For the text-containing cell, return its midpoint in [x, y] coordinate format. 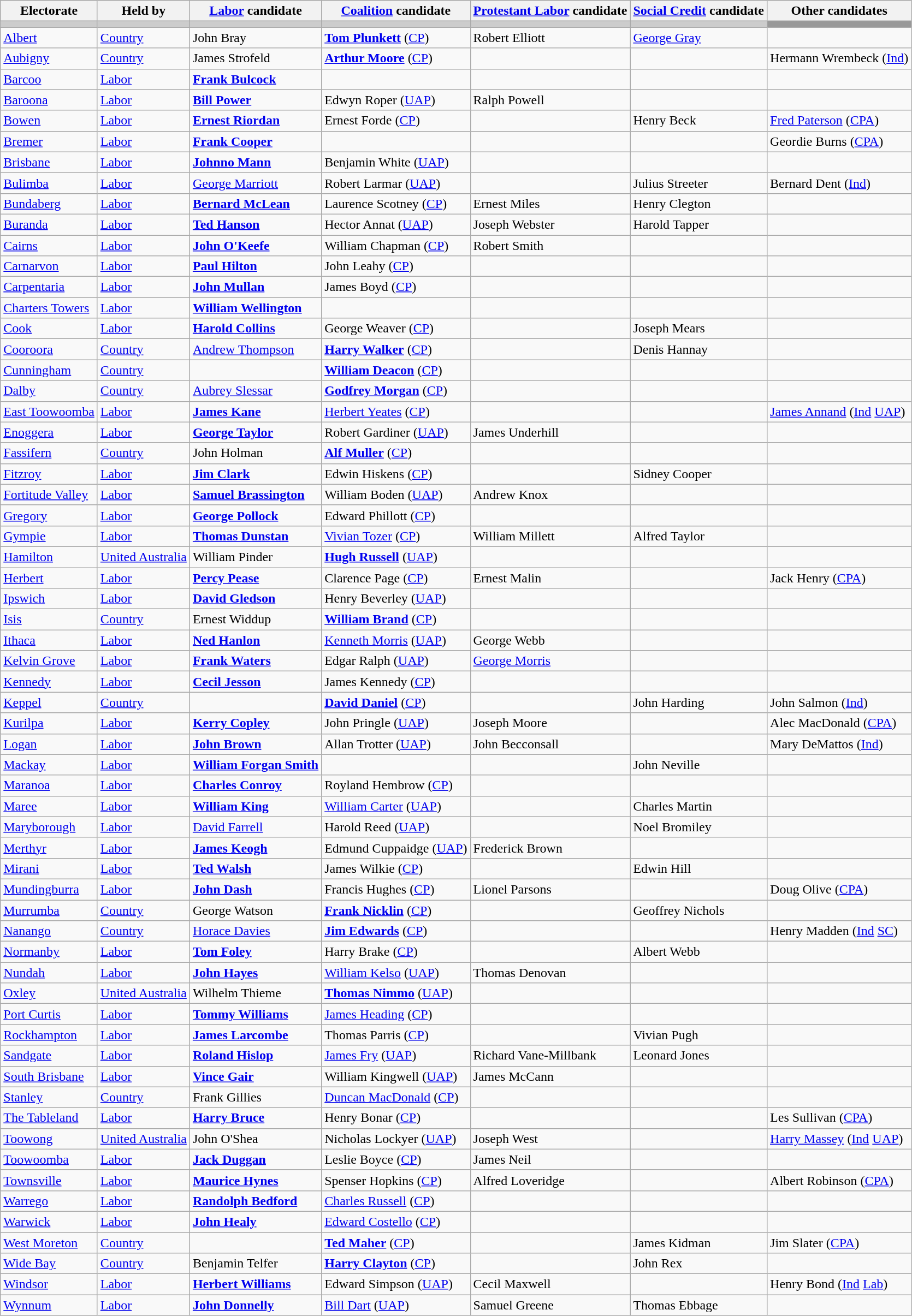
Godfrey Morgan (CP) [396, 391]
John O'Shea [256, 1139]
Bowen [49, 121]
Carnarvon [49, 266]
Fortitude Valley [49, 495]
John Harding [699, 702]
Bulimba [49, 183]
Andrew Knox [550, 495]
Protestant Labor candidate [550, 11]
Ernest Forde (CP) [396, 121]
Henry Bonar (CP) [396, 1118]
Harry Walker (CP) [396, 349]
John Leahy (CP) [396, 266]
John Salmon (Ind) [839, 702]
Clarence Page (CP) [396, 578]
Harold Reed (UAP) [396, 827]
Samuel Brassington [256, 495]
William Wellington [256, 308]
James Fry (UAP) [396, 1056]
Maryborough [49, 827]
Edwyn Roper (UAP) [396, 100]
Albert Webb [699, 952]
Frank Bulcock [256, 79]
William King [256, 806]
James Heading (CP) [396, 1014]
Samuel Greene [550, 1305]
Logan [49, 744]
Kurilpa [49, 723]
Jack Henry (CPA) [839, 578]
John Neville [699, 765]
James Boyd (CP) [396, 287]
Harry Massey (Ind UAP) [839, 1139]
Alfred Taylor [699, 536]
John Dash [256, 889]
William Brand (CP) [396, 620]
Jim Clark [256, 474]
Leonard Jones [699, 1056]
Hamilton [49, 557]
Coalition candidate [396, 11]
Kerry Copley [256, 723]
William Millett [550, 536]
Edward Costello (CP) [396, 1222]
Joseph Webster [550, 224]
John Bray [256, 38]
James Larcombe [256, 1035]
Warwick [49, 1222]
William Chapman (CP) [396, 245]
Frederick Brown [550, 848]
Tommy Williams [256, 1014]
Bill Dart (UAP) [396, 1305]
Bernard McLean [256, 204]
George Taylor [256, 432]
Percy Pease [256, 578]
Oxley [49, 993]
Brisbane [49, 162]
Nundah [49, 973]
Edward Phillott (CP) [396, 515]
William Deacon (CP) [396, 370]
Herbert Yeates (CP) [396, 412]
Duncan MacDonald (CP) [396, 1097]
Charles Russell (CP) [396, 1201]
Frank Nicklin (CP) [396, 910]
Fred Paterson (CPA) [839, 121]
Alfred Loveridge [550, 1180]
James Kane [256, 412]
The Tableland [49, 1118]
Charters Towers [49, 308]
Ted Hanson [256, 224]
Aubigny [49, 58]
John Mullan [256, 287]
Roland Hislop [256, 1056]
Lionel Parsons [550, 889]
Port Curtis [49, 1014]
Rockhampton [49, 1035]
Other candidates [839, 11]
Richard Vane-Millbank [550, 1056]
Townsville [49, 1180]
Fitzroy [49, 474]
Randolph Bedford [256, 1201]
Thomas Ebbage [699, 1305]
Ipswich [49, 599]
David Farrell [256, 827]
Noel Bromiley [699, 827]
Cecil Jesson [256, 682]
George Morris [550, 661]
James McCann [550, 1076]
Baroona [49, 100]
Edward Simpson (UAP) [396, 1284]
William Pinder [256, 557]
Francis Hughes (CP) [396, 889]
Murrumba [49, 910]
John Rex [699, 1264]
Sandgate [49, 1056]
Leslie Boyce (CP) [396, 1159]
Charles Conroy [256, 785]
Tom Plunkett (CP) [396, 38]
John Holman [256, 453]
Benjamin White (UAP) [396, 162]
James Strofeld [256, 58]
Cooroora [49, 349]
George Marriott [256, 183]
Joseph West [550, 1139]
Maurice Hynes [256, 1180]
Bernard Dent (Ind) [839, 183]
Windsor [49, 1284]
Wilhelm Thieme [256, 993]
Fassifern [49, 453]
Denis Hannay [699, 349]
Laurence Scotney (CP) [396, 204]
South Brisbane [49, 1076]
Benjamin Telfer [256, 1264]
Frank Waters [256, 661]
Ned Hanlon [256, 640]
William Carter (UAP) [396, 806]
Harold Collins [256, 329]
William Kelso (UAP) [396, 973]
Maree [49, 806]
Robert Elliott [550, 38]
Alf Muller (CP) [396, 453]
John Brown [256, 744]
Normanby [49, 952]
Mundingburra [49, 889]
West Moreton [49, 1243]
Frank Cooper [256, 141]
Ernest Widdup [256, 620]
Thomas Dunstan [256, 536]
Toowoomba [49, 1159]
Geoffrey Nichols [699, 910]
Vince Gair [256, 1076]
John Donnelly [256, 1305]
George Gray [699, 38]
James Annand (Ind UAP) [839, 412]
Horace Davies [256, 931]
Royland Hembrow (CP) [396, 785]
Henry Beck [699, 121]
Ernest Miles [550, 204]
William Kingwell (UAP) [396, 1076]
James Wilkie (CP) [396, 868]
Merthyr [49, 848]
Ted Maher (CP) [396, 1243]
Mackay [49, 765]
Julius Streeter [699, 183]
Herbert Williams [256, 1284]
Hector Annat (UAP) [396, 224]
Vivian Pugh [699, 1035]
Harry Brake (CP) [396, 952]
George Watson [256, 910]
Ithaca [49, 640]
James Neil [550, 1159]
Cunningham [49, 370]
James Keogh [256, 848]
Harry Clayton (CP) [396, 1264]
Carpentaria [49, 287]
Andrew Thompson [256, 349]
Tom Foley [256, 952]
Cairns [49, 245]
Harry Bruce [256, 1118]
John Pringle (UAP) [396, 723]
Henry Beverley (UAP) [396, 599]
Frank Gillies [256, 1097]
Albert [49, 38]
Held by [143, 11]
Jack Duggan [256, 1159]
Doug Olive (CPA) [839, 889]
Gympie [49, 536]
Vivian Tozer (CP) [396, 536]
Sidney Cooper [699, 474]
Geordie Burns (CPA) [839, 141]
Paul Hilton [256, 266]
Allan Trotter (UAP) [396, 744]
Joseph Mears [699, 329]
Spenser Hopkins (CP) [396, 1180]
Thomas Denovan [550, 973]
Robert Smith [550, 245]
Aubrey Slessar [256, 391]
Maranoa [49, 785]
Robert Larmar (UAP) [396, 183]
Enoggera [49, 432]
Kelvin Grove [49, 661]
Keppel [49, 702]
James Kennedy (CP) [396, 682]
Edwin Hiskens (CP) [396, 474]
Henry Bond (Ind Lab) [839, 1284]
Robert Gardiner (UAP) [396, 432]
Electorate [49, 11]
Jim Slater (CPA) [839, 1243]
John O'Keefe [256, 245]
Harold Tapper [699, 224]
Bill Power [256, 100]
Dalby [49, 391]
Charles Martin [699, 806]
Ernest Riordan [256, 121]
Nicholas Lockyer (UAP) [396, 1139]
Stanley [49, 1097]
Mirani [49, 868]
Wynnum [49, 1305]
Les Sullivan (CPA) [839, 1118]
Barcoo [49, 79]
Hermann Wrembeck (Ind) [839, 58]
Hugh Russell (UAP) [396, 557]
William Forgan Smith [256, 765]
Kennedy [49, 682]
Henry Madden (Ind SC) [839, 931]
Herbert [49, 578]
Nanango [49, 931]
David Gledson [256, 599]
Social Credit candidate [699, 11]
Bremer [49, 141]
Thomas Parris (CP) [396, 1035]
Ernest Malin [550, 578]
John Hayes [256, 973]
Jim Edwards (CP) [396, 931]
Wide Bay [49, 1264]
Ralph Powell [550, 100]
Buranda [49, 224]
Johnno Mann [256, 162]
Edgar Ralph (UAP) [396, 661]
James Kidman [699, 1243]
Edmund Cuppaidge (UAP) [396, 848]
Warrego [49, 1201]
Gregory [49, 515]
Thomas Nimmo (UAP) [396, 993]
Alec MacDonald (CPA) [839, 723]
David Daniel (CP) [396, 702]
James Underhill [550, 432]
John Becconsall [550, 744]
Mary DeMattos (Ind) [839, 744]
Cook [49, 329]
Henry Clegton [699, 204]
Arthur Moore (CP) [396, 58]
George Weaver (CP) [396, 329]
William Boden (UAP) [396, 495]
Albert Robinson (CPA) [839, 1180]
Cecil Maxwell [550, 1284]
Ted Walsh [256, 868]
Bundaberg [49, 204]
John Healy [256, 1222]
George Webb [550, 640]
George Pollock [256, 515]
Labor candidate [256, 11]
Kenneth Morris (UAP) [396, 640]
Joseph Moore [550, 723]
Isis [49, 620]
Edwin Hill [699, 868]
Toowong [49, 1139]
East Toowoomba [49, 412]
